Return the (x, y) coordinate for the center point of the cell that contains the specified text.  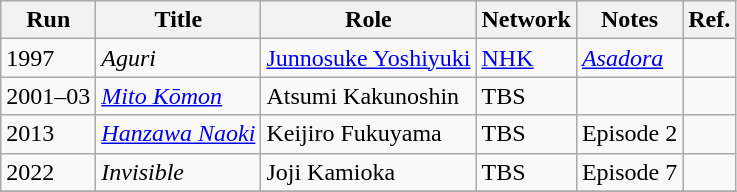
2022 (48, 172)
Run (48, 20)
Hanzawa Naoki (178, 134)
2013 (48, 134)
Atsumi Kakunoshin (368, 96)
Episode 7 (629, 172)
NHK (526, 58)
Episode 2 (629, 134)
Aguri (178, 58)
2001–03 (48, 96)
Ref. (710, 20)
Keijiro Fukuyama (368, 134)
Mito Kōmon (178, 96)
Junnosuke Yoshiyuki (368, 58)
Asadora (629, 58)
1997 (48, 58)
Joji Kamioka (368, 172)
Title (178, 20)
Role (368, 20)
Invisible (178, 172)
Network (526, 20)
Notes (629, 20)
